Return [X, Y] of the center of cell containing provided text 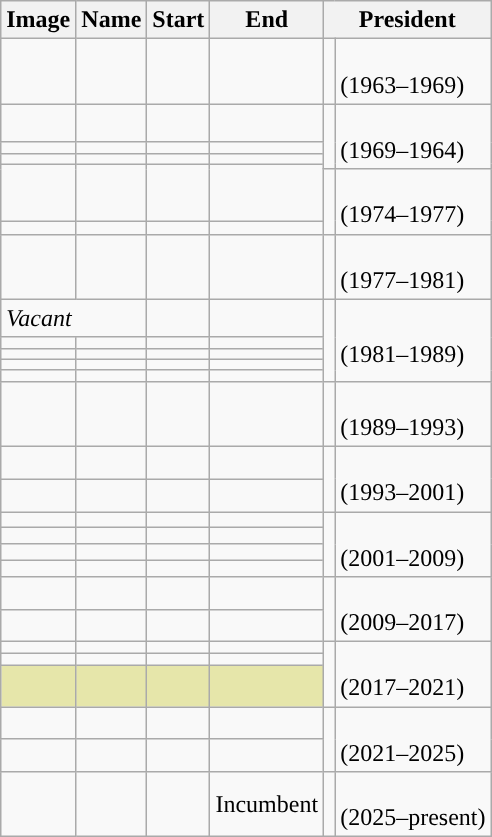
(2009–2017) [413, 610]
(1963–1969) [413, 72]
(1981–1989) [413, 340]
Name [112, 20]
(2001–2009) [413, 544]
(2017–2021) [413, 674]
(1969–1964) [413, 136]
(2025–present) [413, 804]
(1993–2001) [413, 478]
(1989–1993) [413, 414]
End [267, 20]
Start [178, 20]
Image [38, 20]
Incumbent [267, 804]
(1974–1977) [413, 202]
(2021–2025) [413, 740]
Vacant [74, 318]
President [408, 20]
(1977–1981) [413, 266]
